Determine the [x, y] coordinate at the center of the cell enclosing the given text.  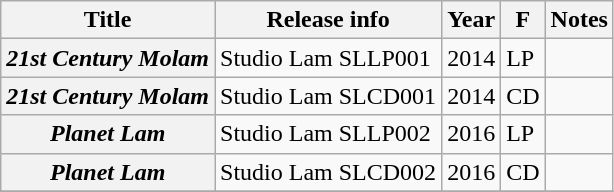
Notes [579, 20]
Studio Lam SLCD002 [328, 172]
Year [472, 20]
Studio Lam SLLP001 [328, 58]
Title [108, 20]
Studio Lam SLCD001 [328, 96]
Release info [328, 20]
Studio Lam SLLP002 [328, 134]
F [523, 20]
